Identify which cell holds the provided text, then report its [X, Y] central coordinate. 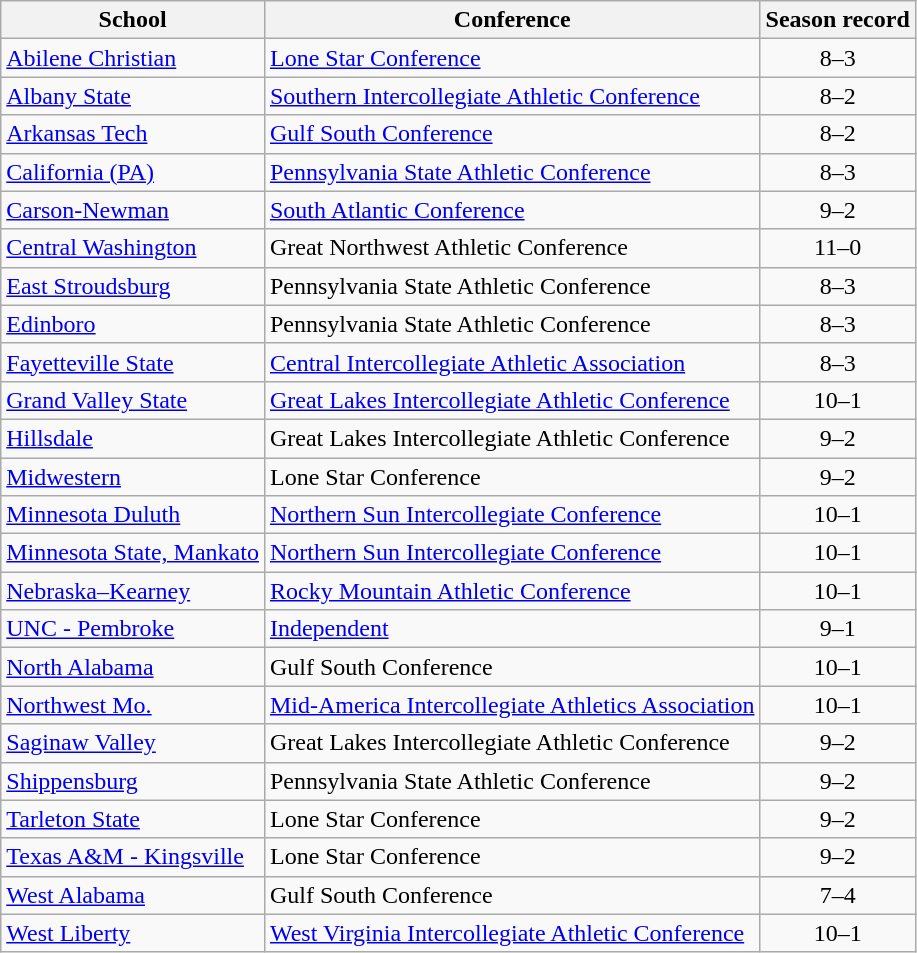
West Virginia Intercollegiate Athletic Conference [512, 933]
School [133, 20]
Nebraska–Kearney [133, 591]
Independent [512, 629]
Mid-America Intercollegiate Athletics Association [512, 705]
Saginaw Valley [133, 743]
West Alabama [133, 895]
Rocky Mountain Athletic Conference [512, 591]
Minnesota Duluth [133, 515]
North Alabama [133, 667]
Northwest Mo. [133, 705]
7–4 [838, 895]
Carson-Newman [133, 210]
11–0 [838, 248]
9–1 [838, 629]
Abilene Christian [133, 58]
Albany State [133, 96]
Arkansas Tech [133, 134]
East Stroudsburg [133, 286]
Central Washington [133, 248]
Season record [838, 20]
Hillsdale [133, 438]
Edinboro [133, 324]
Grand Valley State [133, 400]
Southern Intercollegiate Athletic Conference [512, 96]
Midwestern [133, 477]
Great Northwest Athletic Conference [512, 248]
California (PA) [133, 172]
Minnesota State, Mankato [133, 553]
West Liberty [133, 933]
South Atlantic Conference [512, 210]
Conference [512, 20]
Central Intercollegiate Athletic Association [512, 362]
Texas A&M - Kingsville [133, 857]
UNC - Pembroke [133, 629]
Fayetteville State [133, 362]
Shippensburg [133, 781]
Tarleton State [133, 819]
